Capture the cell that displays the provided text and extract its [X, Y] central coordinate. 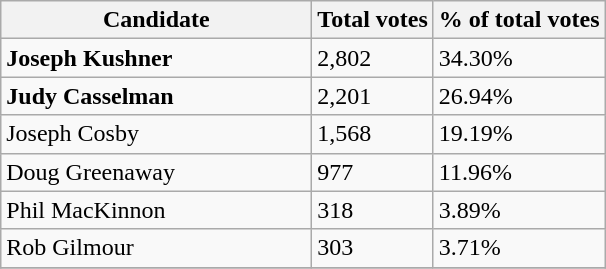
11.96% [519, 172]
Judy Casselman [156, 96]
303 [373, 248]
Phil MacKinnon [156, 210]
3.71% [519, 248]
Rob Gilmour [156, 248]
2,802 [373, 58]
% of total votes [519, 20]
19.19% [519, 134]
34.30% [519, 58]
26.94% [519, 96]
Candidate [156, 20]
2,201 [373, 96]
1,568 [373, 134]
977 [373, 172]
Joseph Cosby [156, 134]
3.89% [519, 210]
Joseph Kushner [156, 58]
Doug Greenaway [156, 172]
318 [373, 210]
Total votes [373, 20]
